Provide the [x, y] coordinate of the cell's center where the given text is located.  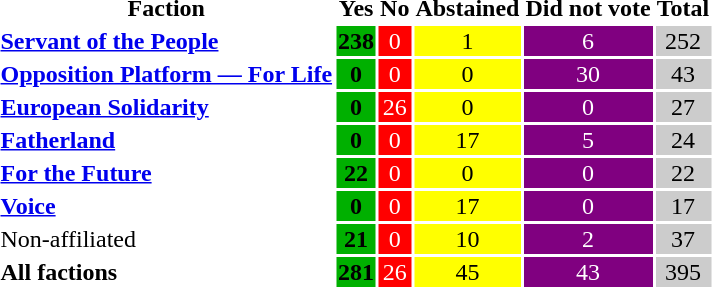
10 [468, 239]
21 [356, 239]
5 [588, 140]
238 [356, 41]
27 [682, 107]
45 [468, 272]
252 [682, 41]
37 [682, 239]
1 [468, 41]
24 [682, 140]
395 [682, 272]
6 [588, 41]
2 [588, 239]
30 [588, 74]
281 [356, 272]
